For the text-containing cell, return its midpoint in [x, y] coordinate format. 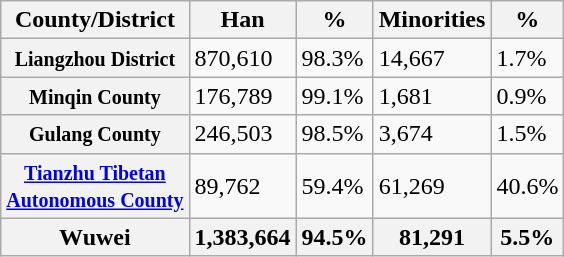
98.3% [334, 58]
Han [242, 20]
5.5% [528, 237]
Gulang County [95, 134]
59.4% [334, 186]
County/District [95, 20]
Tianzhu TibetanAutonomous County [95, 186]
0.9% [528, 96]
14,667 [432, 58]
Minorities [432, 20]
870,610 [242, 58]
246,503 [242, 134]
1.7% [528, 58]
89,762 [242, 186]
61,269 [432, 186]
1.5% [528, 134]
3,674 [432, 134]
81,291 [432, 237]
99.1% [334, 96]
Minqin County [95, 96]
Liangzhou District [95, 58]
1,681 [432, 96]
1,383,664 [242, 237]
40.6% [528, 186]
94.5% [334, 237]
98.5% [334, 134]
176,789 [242, 96]
Wuwei [95, 237]
